Pinpoint the cell where the given text exists, returning its [X, Y] midpoint coordinate. 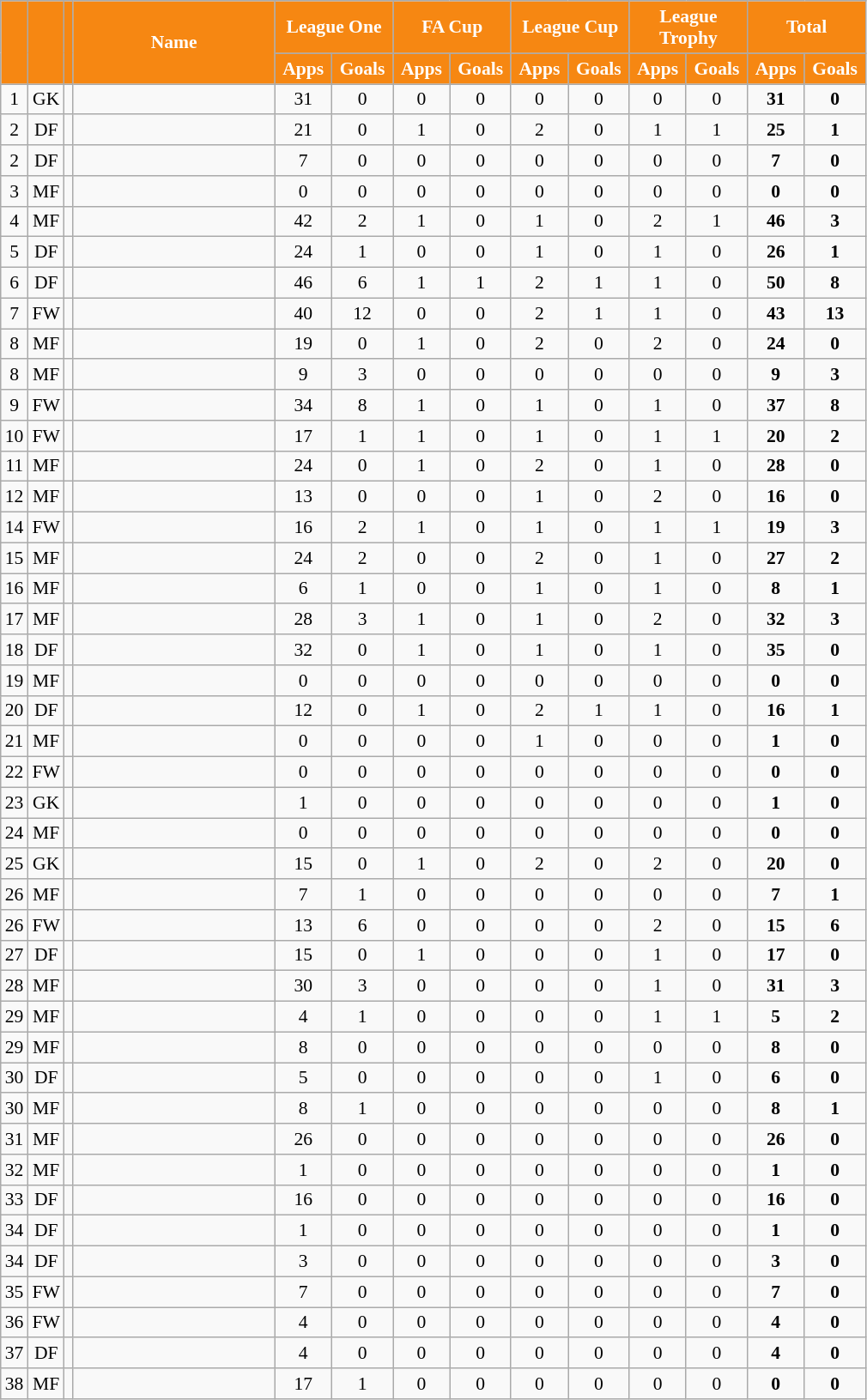
10 [15, 436]
50 [776, 283]
FA Cup [452, 27]
38 [15, 1384]
22 [15, 773]
42 [303, 221]
League Cup [570, 27]
Name [173, 43]
40 [303, 313]
11 [15, 466]
23 [15, 803]
43 [776, 313]
36 [15, 1323]
League Trophy [688, 27]
18 [15, 650]
33 [15, 1200]
League One [334, 27]
Total [807, 27]
14 [15, 528]
